Return the [X, Y] coordinate for the center point of the cell that contains the specified text.  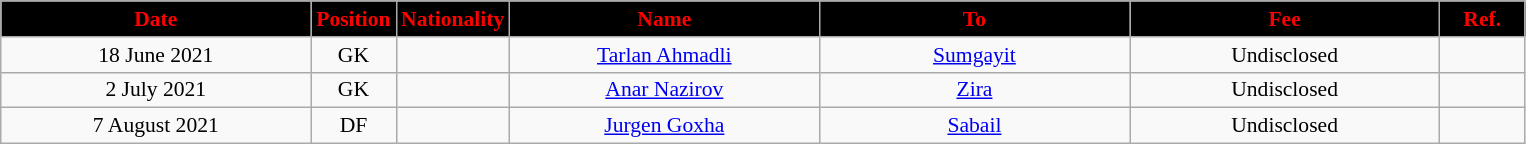
To [974, 19]
Anar Nazirov [664, 90]
Jurgen Goxha [664, 126]
2 July 2021 [156, 90]
7 August 2021 [156, 126]
Sabail [974, 126]
Name [664, 19]
Zira [974, 90]
Position [354, 19]
DF [354, 126]
Date [156, 19]
Tarlan Ahmadli [664, 55]
Ref. [1482, 19]
Sumgayit [974, 55]
18 June 2021 [156, 55]
Nationality [452, 19]
Fee [1285, 19]
